Capture the cell that displays the provided text and extract its [X, Y] central coordinate. 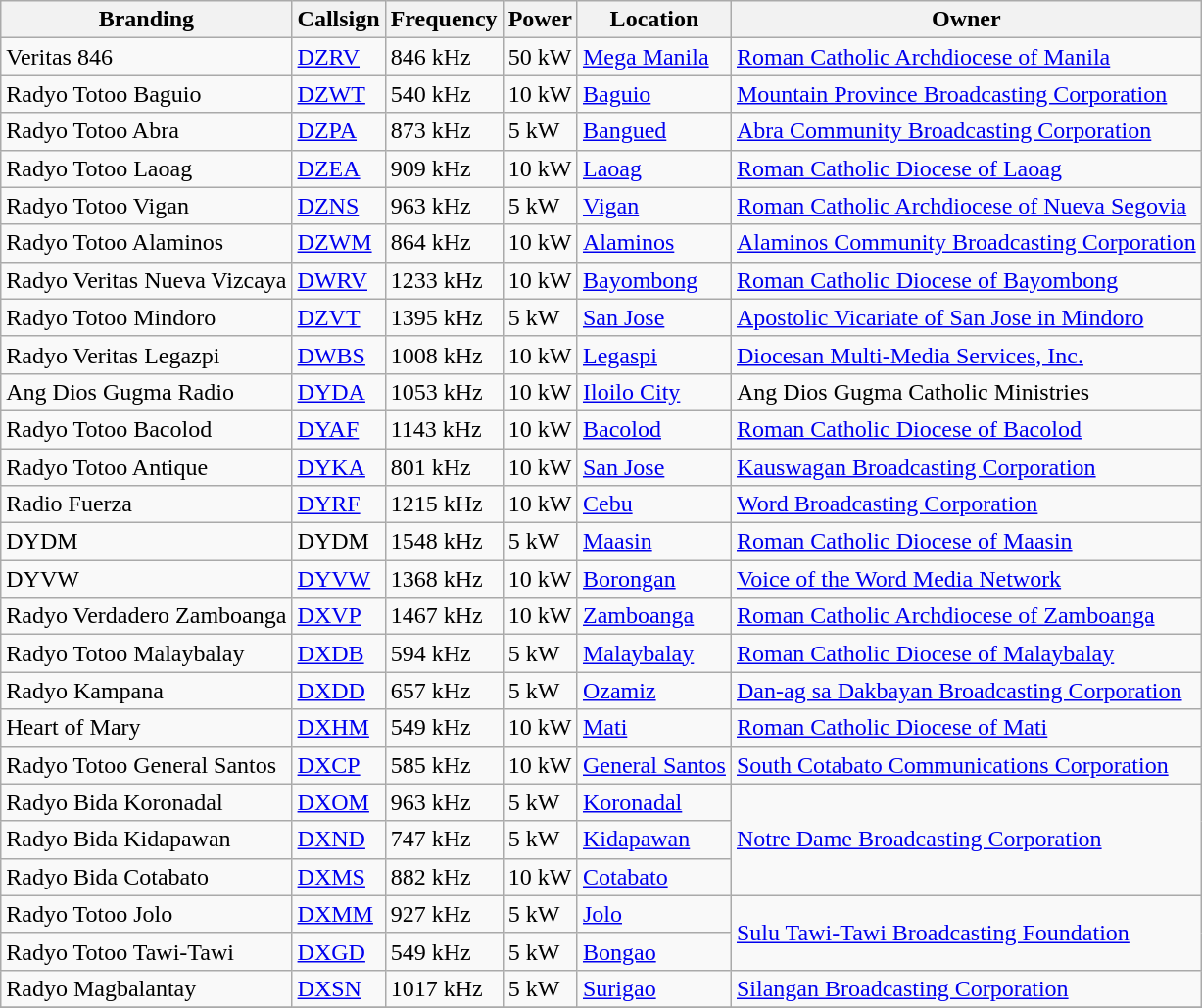
Abra Community Broadcasting Corporation [966, 131]
1467 kHz [444, 616]
1143 kHz [444, 429]
DYAF [339, 429]
Power [540, 20]
Kauswagan Broadcasting Corporation [966, 467]
Mega Manila [654, 57]
Radyo Magbalantay [147, 988]
747 kHz [444, 840]
1233 kHz [444, 280]
DYRF [339, 504]
DYDA [339, 392]
Cebu [654, 504]
DZEA [339, 168]
Dan-ag sa Dakbayan Broadcasting Corporation [966, 691]
Roman Catholic Diocese of Bayombong [966, 280]
50 kW [540, 57]
Heart of Mary [147, 728]
846 kHz [444, 57]
Frequency [444, 20]
585 kHz [444, 765]
Voice of the Word Media Network [966, 579]
Branding [147, 20]
Radyo Totoo Vigan [147, 206]
DXMM [339, 914]
DXHM [339, 728]
801 kHz [444, 467]
Callsign [339, 20]
Alaminos [654, 243]
Radyo Totoo Baguio [147, 94]
Radyo Bida Cotabato [147, 877]
Jolo [654, 914]
DXDD [339, 691]
DWBS [339, 355]
Owner [966, 20]
Legaspi [654, 355]
Radyo Totoo Alaminos [147, 243]
DZVT [339, 317]
Roman Catholic Diocese of Maasin [966, 542]
1548 kHz [444, 542]
Iloilo City [654, 392]
909 kHz [444, 168]
Bongao [654, 951]
Location [654, 20]
927 kHz [444, 914]
873 kHz [444, 131]
DXVP [339, 616]
Mati [654, 728]
1215 kHz [444, 504]
DXND [339, 840]
882 kHz [444, 877]
Radyo Bida Koronadal [147, 802]
Borongan [654, 579]
Bacolod [654, 429]
Laoag [654, 168]
Ozamiz [654, 691]
Radyo Totoo Tawi-Tawi [147, 951]
Notre Dame Broadcasting Corporation [966, 840]
Roman Catholic Diocese of Bacolod [966, 429]
DZNS [339, 206]
Roman Catholic Archdiocese of Zamboanga [966, 616]
864 kHz [444, 243]
Bayombong [654, 280]
Diocesan Multi-Media Services, Inc. [966, 355]
Radyo Totoo Mindoro [147, 317]
Radyo Totoo Jolo [147, 914]
Radyo Totoo Laoag [147, 168]
Radyo Totoo General Santos [147, 765]
Roman Catholic Diocese of Laoag [966, 168]
1008 kHz [444, 355]
Ang Dios Gugma Catholic Ministries [966, 392]
1395 kHz [444, 317]
540 kHz [444, 94]
DXCP [339, 765]
Roman Catholic Diocese of Malaybalay [966, 653]
Ang Dios Gugma Radio [147, 392]
Roman Catholic Archdiocese of Nueva Segovia [966, 206]
Radyo Veritas Legazpi [147, 355]
Veritas 846 [147, 57]
Malaybalay [654, 653]
DZWM [339, 243]
Radyo Totoo Bacolod [147, 429]
Radyo Kampana [147, 691]
Surigao [654, 988]
Vigan [654, 206]
657 kHz [444, 691]
Bangued [654, 131]
1017 kHz [444, 988]
Radio Fuerza [147, 504]
DZRV [339, 57]
Alaminos Community Broadcasting Corporation [966, 243]
DWRV [339, 280]
DXOM [339, 802]
DXMS [339, 877]
South Cotabato Communications Corporation [966, 765]
Apostolic Vicariate of San Jose in Mindoro [966, 317]
594 kHz [444, 653]
DYKA [339, 467]
DZPA [339, 131]
Radyo Veritas Nueva Vizcaya [147, 280]
General Santos [654, 765]
Roman Catholic Archdiocese of Manila [966, 57]
Radyo Totoo Antique [147, 467]
Silangan Broadcasting Corporation [966, 988]
Roman Catholic Diocese of Mati [966, 728]
Koronadal [654, 802]
DXDB [339, 653]
Maasin [654, 542]
Cotabato [654, 877]
Baguio [654, 94]
Radyo Totoo Malaybalay [147, 653]
1053 kHz [444, 392]
Radyo Bida Kidapawan [147, 840]
1368 kHz [444, 579]
Sulu Tawi-Tawi Broadcasting Foundation [966, 933]
DZWT [339, 94]
DXGD [339, 951]
Zamboanga [654, 616]
DXSN [339, 988]
Word Broadcasting Corporation [966, 504]
Kidapawan [654, 840]
Mountain Province Broadcasting Corporation [966, 94]
Radyo Verdadero Zamboanga [147, 616]
Radyo Totoo Abra [147, 131]
